Determine the [X, Y] coordinate at the center of the cell enclosing the given text.  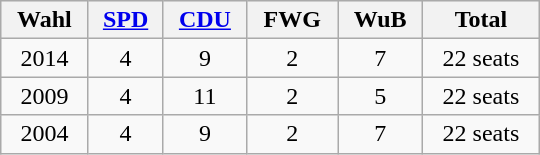
SPD [126, 20]
5 [380, 96]
2014 [44, 58]
2009 [44, 96]
FWG [292, 20]
Wahl [44, 20]
2004 [44, 134]
CDU [205, 20]
Total [482, 20]
WuB [380, 20]
11 [205, 96]
